Return (X, Y) of the center of cell containing provided text 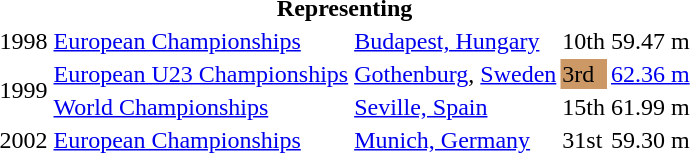
Gothenburg, Sweden (456, 74)
European Championships (201, 41)
15th (584, 107)
10th (584, 41)
Seville, Spain (456, 107)
European U23 Championships (201, 74)
Budapest, Hungary (456, 41)
3rd (584, 74)
World Championships (201, 107)
